Determine the (X, Y) coordinate at the center of the cell enclosing the given text.  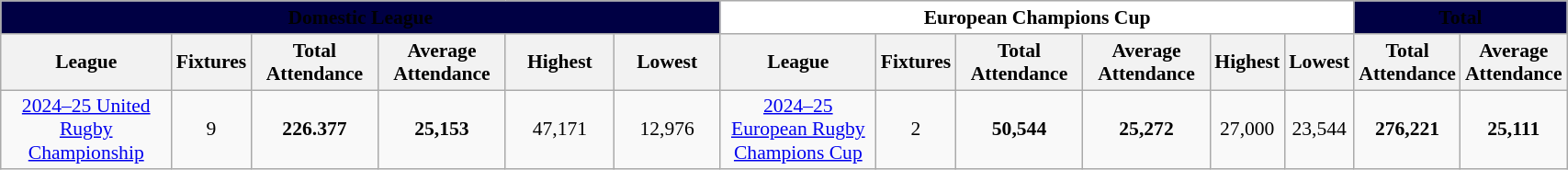
9 (211, 130)
2024–25 United Rugby Championship (86, 130)
25,272 (1146, 130)
23,544 (1319, 130)
European Champions Cup (1037, 17)
27,000 (1247, 130)
12,976 (667, 130)
276,221 (1407, 130)
2 (916, 130)
47,171 (559, 130)
Total (1461, 17)
2024–25 European Rugby Champions Cup (798, 130)
Domestic League (360, 17)
226.377 (314, 130)
25,111 (1514, 130)
50,544 (1020, 130)
25,153 (443, 130)
